Detect which cell encompasses the target text, then output its (x, y) center coordinate. 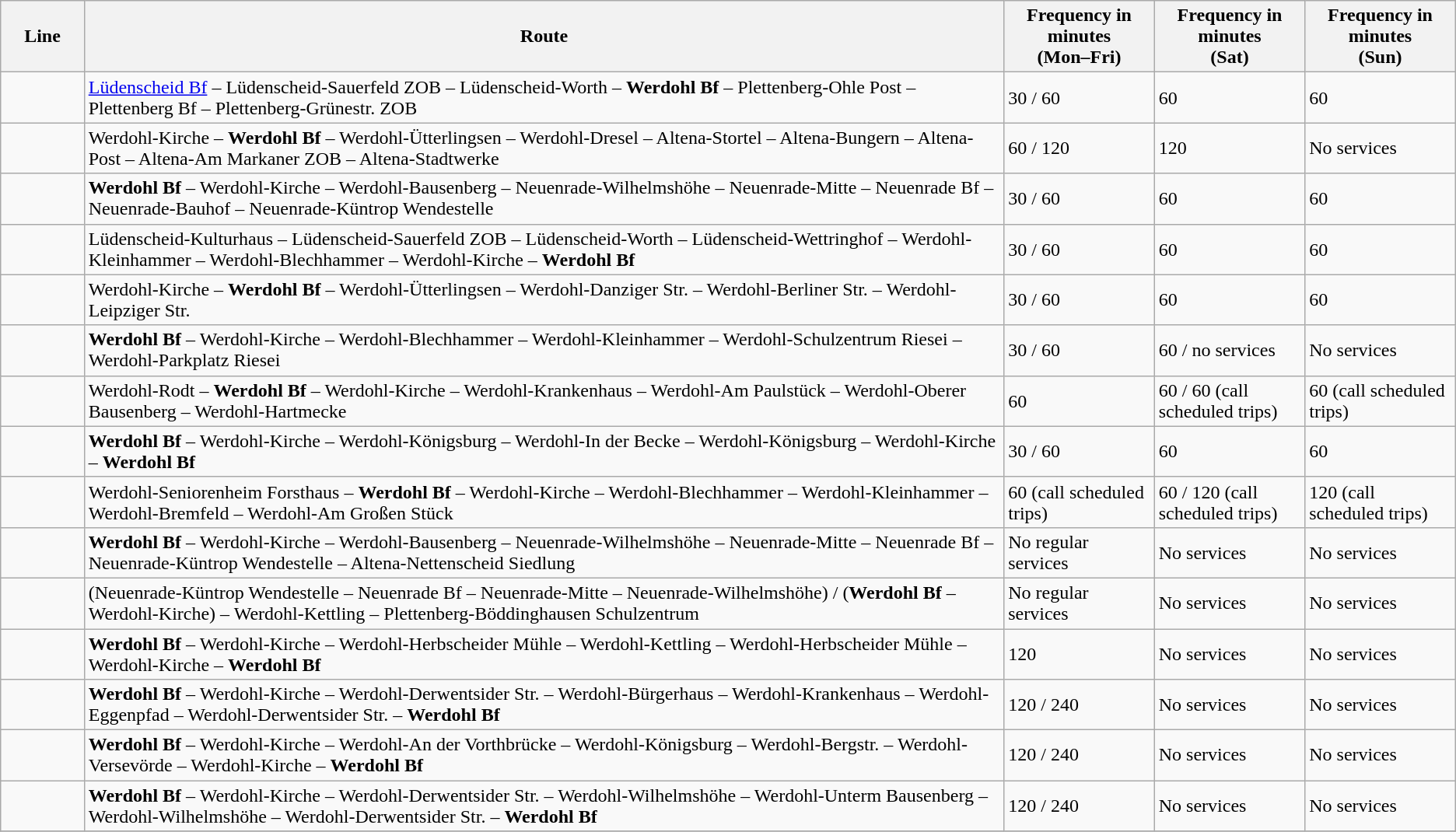
120 (call scheduled trips) (1381, 502)
Frequency in minutes(Mon–Fri) (1080, 37)
Werdohl-Rodt – Werdohl Bf – Werdohl-Kirche – Werdohl-Krankenhaus – Werdohl-Am Paulstück – Werdohl-Oberer Bausenberg – Werdohl-Hartmecke (544, 401)
60 / 60 (call scheduled trips) (1229, 401)
60 / 120 (1080, 148)
Werdohl-Seniorenheim Forsthaus – Werdohl Bf – Werdohl-Kirche – Werdohl-Blechhammer – Werdohl-Kleinhammer – Werdohl-Bremfeld – Werdohl-Am Großen Stück (544, 502)
Lüdenscheid Bf – Lüdenscheid-Sauerfeld ZOB – Lüdenscheid-Worth – Werdohl Bf – Plettenberg-Ohle Post – Plettenberg Bf – Plettenberg-Grünestr. ZOB (544, 98)
Werdohl Bf – Werdohl-Kirche – Werdohl-An der Vorthbrücke – Werdohl-Königsburg – Werdohl-Bergstr. – Werdohl-Versevörde – Werdohl-Kirche – Werdohl Bf (544, 756)
60 / 120 (call scheduled trips) (1229, 502)
Werdohl Bf – Werdohl-Kirche – Werdohl-Blechhammer – Werdohl-Kleinhammer – Werdohl-Schulzentrum Riesei – Werdohl-Parkplatz Riesei (544, 350)
Frequency in minutes (Sun) (1381, 37)
Werdohl Bf – Werdohl-Kirche – Werdohl-Königsburg – Werdohl-In der Becke – Werdohl-Königsburg – Werdohl-Kirche – Werdohl Bf (544, 451)
Werdohl Bf – Werdohl-Kirche – Werdohl-Herbscheider Mühle – Werdohl-Kettling – Werdohl-Herbscheider Mühle – Werdohl-Kirche – Werdohl Bf (544, 653)
Route (544, 37)
Frequency in minutes (Sat) (1229, 37)
Werdohl-Kirche – Werdohl Bf – Werdohl-Ütterlingsen – Werdohl-Danziger Str. – Werdohl-Berliner Str. – Werdohl-Leipziger Str. (544, 300)
Line (42, 37)
60 / no services (1229, 350)
